Scan for the cell matching the given text and deliver its (X, Y) coordinate at center. 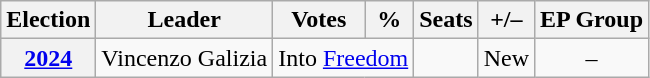
2024 (48, 58)
New (506, 58)
– (592, 58)
Into Freedom (344, 58)
Votes (319, 20)
Vincenzo Galizia (184, 58)
+/– (506, 20)
EP Group (592, 20)
% (390, 20)
Leader (184, 20)
Seats (446, 20)
Election (48, 20)
